From the cell containing the given text, extract its center point as (X, Y) coordinate. 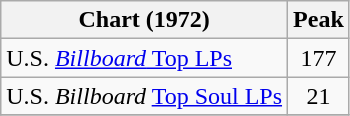
21 (319, 96)
Peak (319, 20)
U.S. Billboard Top LPs (144, 58)
Chart (1972) (144, 20)
U.S. Billboard Top Soul LPs (144, 96)
177 (319, 58)
